Return [x, y] of the center of cell containing provided text 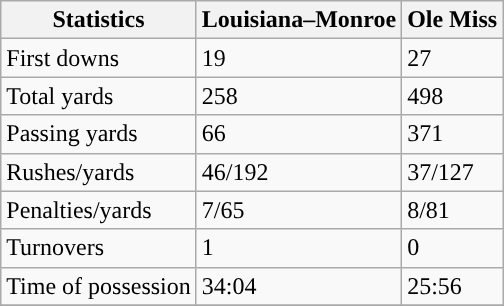
19 [298, 58]
371 [452, 134]
25:56 [452, 286]
27 [452, 58]
7/65 [298, 210]
Statistics [99, 20]
Passing yards [99, 134]
46/192 [298, 172]
66 [298, 134]
Penalties/yards [99, 210]
8/81 [452, 210]
Ole Miss [452, 20]
498 [452, 96]
1 [298, 248]
0 [452, 248]
First downs [99, 58]
Rushes/yards [99, 172]
Louisiana–Monroe [298, 20]
Total yards [99, 96]
258 [298, 96]
Turnovers [99, 248]
Time of possession [99, 286]
34:04 [298, 286]
37/127 [452, 172]
